Return the [X, Y] coordinate for the center point of the cell that contains the specified text.  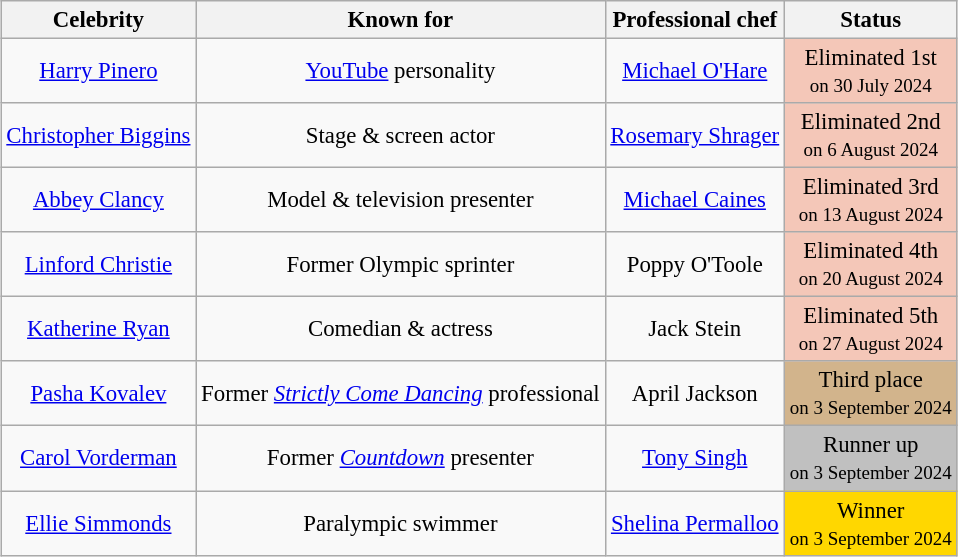
Abbey Clancy [98, 200]
Paralympic swimmer [400, 522]
Runner up on 3 September 2024 [871, 458]
YouTube personality [400, 70]
Katherine Ryan [98, 330]
Winner on 3 September 2024 [871, 522]
Former Strictly Come Dancing professional [400, 394]
Shelina Permalloo [695, 522]
Stage & screen actor [400, 136]
Eliminated 1ston 30 July 2024 [871, 70]
Professional chef [695, 20]
Model & television presenter [400, 200]
Eliminated 2ndon 6 August 2024 [871, 136]
Pasha Kovalev [98, 394]
Poppy O'Toole [695, 264]
Comedian & actress [400, 330]
Jack Stein [695, 330]
Rosemary Shrager [695, 136]
Michael Caines [695, 200]
Christopher Biggins [98, 136]
Eliminated 4thon 20 August 2024 [871, 264]
April Jackson [695, 394]
Carol Vorderman [98, 458]
Celebrity [98, 20]
Former Countdown presenter [400, 458]
Eliminated 3rdon 13 August 2024 [871, 200]
Harry Pinero [98, 70]
Ellie Simmonds [98, 522]
Michael O'Hare [695, 70]
Third placeon 3 September 2024 [871, 394]
Linford Christie [98, 264]
Tony Singh [695, 458]
Former Olympic sprinter [400, 264]
Status [871, 20]
Known for [400, 20]
Eliminated 5thon 27 August 2024 [871, 330]
